Determine the [x, y] coordinate at the center of the cell enclosing the given text.  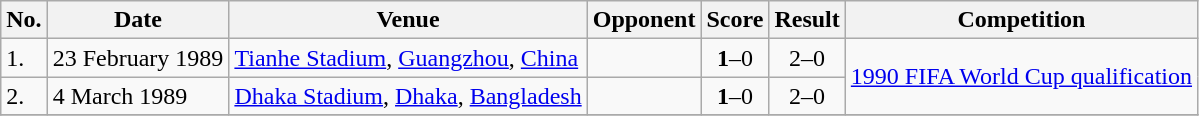
Score [735, 20]
Venue [408, 20]
4 March 1989 [138, 96]
Result [807, 20]
1990 FIFA World Cup qualification [1021, 77]
2. [24, 96]
Opponent [644, 20]
Date [138, 20]
Dhaka Stadium, Dhaka, Bangladesh [408, 96]
No. [24, 20]
23 February 1989 [138, 58]
Competition [1021, 20]
Tianhe Stadium, Guangzhou, China [408, 58]
1. [24, 58]
